From the cell containing the given text, extract its center point as [x, y] coordinate. 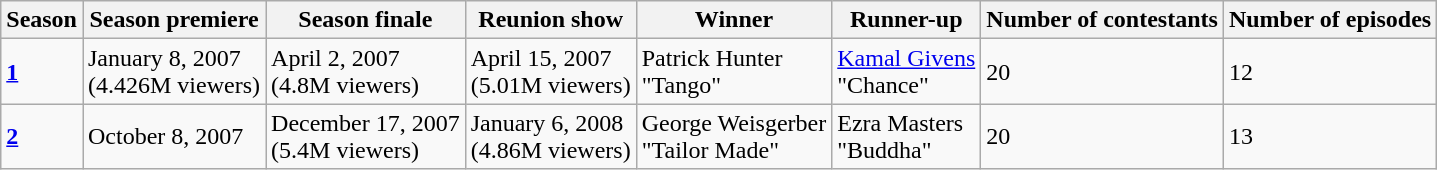
January 8, 2007(4.426M viewers) [174, 72]
1 [42, 72]
April 15, 2007(5.01M viewers) [550, 72]
Winner [734, 20]
Season finale [366, 20]
Number of episodes [1330, 20]
12 [1330, 72]
December 17, 2007(5.4M viewers) [366, 136]
January 6, 2008(4.86M viewers) [550, 136]
Runner-up [906, 20]
George Weisgerber"Tailor Made" [734, 136]
Season [42, 20]
Kamal Givens"Chance" [906, 72]
13 [1330, 136]
2 [42, 136]
Number of contestants [1102, 20]
Patrick Hunter"Tango" [734, 72]
Season premiere [174, 20]
April 2, 2007(4.8M viewers) [366, 72]
Ezra Masters"Buddha" [906, 136]
October 8, 2007 [174, 136]
Reunion show [550, 20]
